Return [X, Y] of the center of cell containing provided text 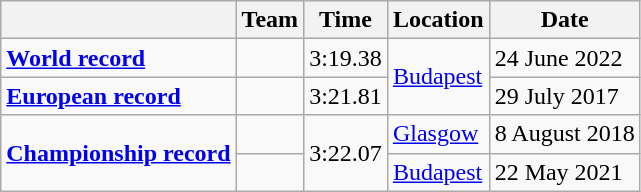
Team [270, 20]
Championship record [118, 153]
22 May 2021 [564, 172]
3:21.81 [346, 96]
Time [346, 20]
Date [564, 20]
3:22.07 [346, 153]
World record [118, 58]
3:19.38 [346, 58]
Location [438, 20]
European record [118, 96]
29 July 2017 [564, 96]
8 August 2018 [564, 134]
Glasgow [438, 134]
24 June 2022 [564, 58]
